Output the [X, Y] coordinate of the center of the cell containing the given text.  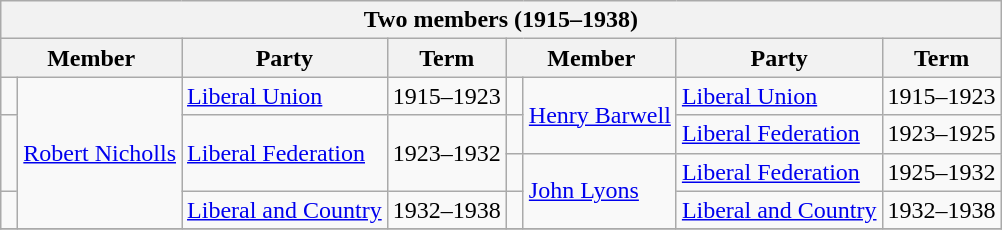
Two members (1915–1938) [501, 20]
1923–1925 [942, 134]
1925–1932 [942, 172]
1923–1932 [446, 153]
Robert Nicholls [100, 153]
John Lyons [600, 191]
Henry Barwell [600, 115]
